Search for the cell housing the specified text and yield its (X, Y) center coordinate. 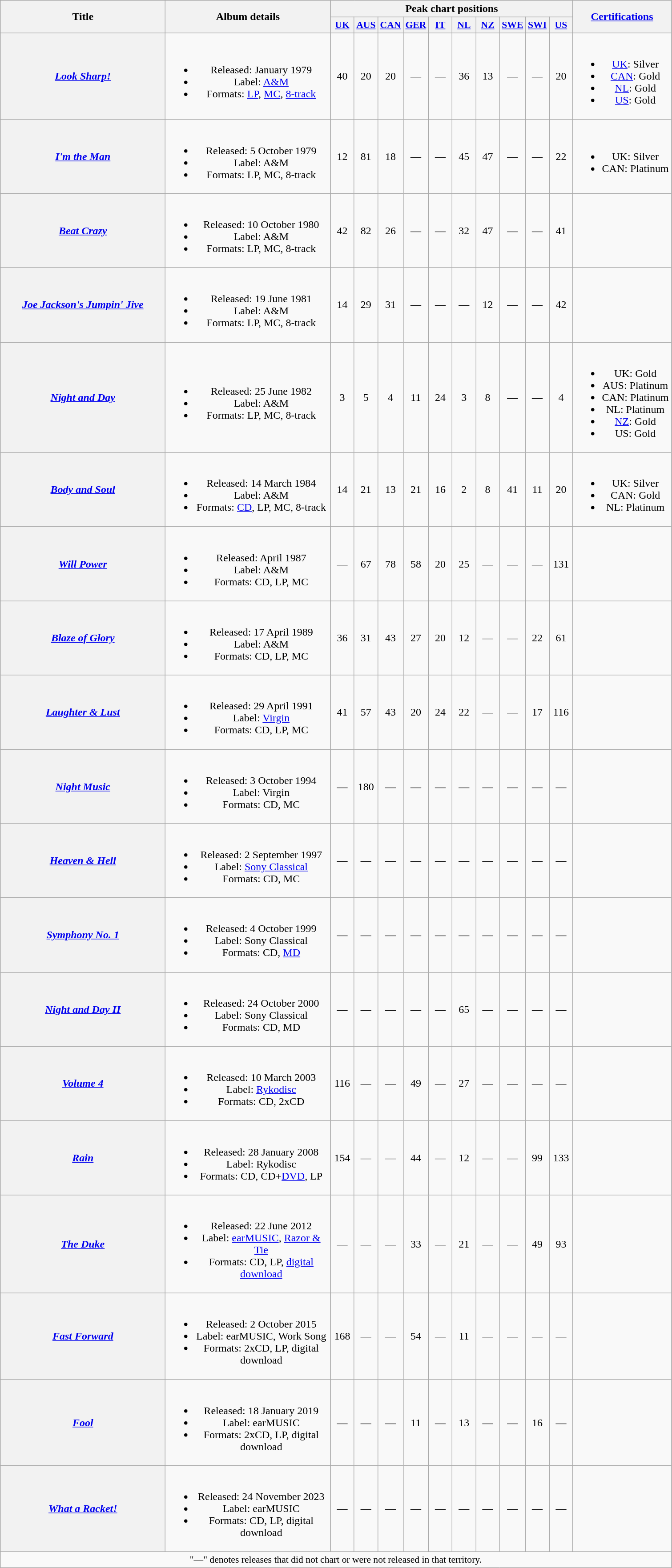
AUS (366, 25)
82 (366, 231)
33 (415, 1244)
Volume 4 (83, 1084)
29 (366, 305)
Title (83, 17)
Released: 29 April 1991Label: VirginFormats: CD, LP, MC (248, 712)
Released: January 1979Label: A&MFormats: LP, MC, 8-track (248, 76)
I'm the Man (83, 156)
133 (561, 1157)
78 (390, 564)
UK (342, 25)
32 (464, 231)
25 (464, 564)
26 (390, 231)
Released: April 1987Label: A&MFormats: CD, LP, MC (248, 564)
Certifications (622, 17)
Heaven & Hell (83, 860)
180 (366, 787)
GER (415, 25)
17 (537, 712)
Fast Forward (83, 1336)
Released: 3 October 1994Label: VirginFormats: CD, MC (248, 787)
Released: 10 October 1980Label: A&MFormats: LP, MC, 8-track (248, 231)
UK: SilverCAN: Platinum (622, 156)
Peak chart positions (452, 9)
UK: SilverCAN: GoldNL: Platinum (622, 490)
Released: 2 October 2015Label: earMUSIC, Work SongFormats: 2xCD, LP, digital download (248, 1336)
Night Music (83, 787)
Laughter & Lust (83, 712)
Released: 19 June 1981Label: A&MFormats: LP, MC, 8-track (248, 305)
Beat Crazy (83, 231)
Released: 22 June 2012Label: earMUSIC, Razor & TieFormats: CD, LP, digital download (248, 1244)
Released: 25 June 1982Label: A&MFormats: LP, MC, 8-track (248, 397)
Rain (83, 1157)
Released: 18 January 2019Label: earMUSICFormats: 2xCD, LP, digital download (248, 1423)
Released: 17 April 1989Label: A&MFormats: CD, LP, MC (248, 638)
Symphony No. 1 (83, 935)
57 (366, 712)
UK: SilverCAN: GoldNL: GoldUS: Gold (622, 76)
Joe Jackson's Jumpin' Jive (83, 305)
Released: 24 November 2023Label: earMUSICFormats: CD, LP, digital download (248, 1509)
Album details (248, 17)
93 (561, 1244)
Released: 28 January 2008Label: RykodiscFormats: CD, CD+DVD, LP (248, 1157)
SWE (512, 25)
Night and Day II (83, 1009)
IT (440, 25)
58 (415, 564)
Look Sharp! (83, 76)
Night and Day (83, 397)
18 (390, 156)
61 (561, 638)
54 (415, 1336)
81 (366, 156)
The Duke (83, 1244)
44 (415, 1157)
40 (342, 76)
99 (537, 1157)
What a Racket! (83, 1509)
67 (366, 564)
NZ (487, 25)
NL (464, 25)
2 (464, 490)
Released: 24 October 2000Label: Sony ClassicalFormats: CD, MD (248, 1009)
Released: 4 October 1999Label: Sony ClassicalFormats: CD, MD (248, 935)
5 (366, 397)
45 (464, 156)
Fool (83, 1423)
154 (342, 1157)
131 (561, 564)
Released: 14 March 1984Label: A&MFormats: CD, LP, MC, 8-track (248, 490)
Will Power (83, 564)
Released: 10 March 2003Label: RykodiscFormats: CD, 2xCD (248, 1084)
"—" denotes releases that did not chart or were not released in that territory. (336, 1560)
Released: 5 October 1979Label: A&MFormats: LP, MC, 8-track (248, 156)
UK: GoldAUS: PlatinumCAN: PlatinumNL: PlatinumNZ: GoldUS: Gold (622, 397)
168 (342, 1336)
SWI (537, 25)
Body and Soul (83, 490)
CAN (390, 25)
Released: 2 September 1997Label: Sony ClassicalFormats: CD, MC (248, 860)
Blaze of Glory (83, 638)
65 (464, 1009)
US (561, 25)
